Locate the cell with the specified text and output its (X, Y) center coordinate. 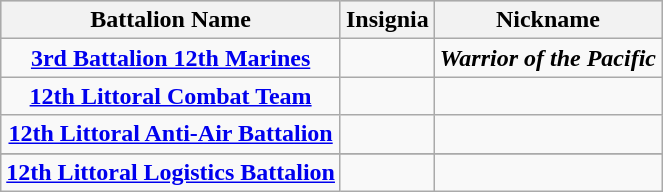
Nickname (548, 20)
3rd Battalion 12th Marines (171, 58)
Insignia (387, 20)
Warrior of the Pacific (548, 58)
Battalion Name (171, 20)
12th Littoral Anti-Air Battalion (171, 134)
12th Littoral Logistics Battalion (171, 172)
12th Littoral Combat Team (171, 96)
